Determine the (X, Y) coordinate at the center of the cell enclosing the given text.  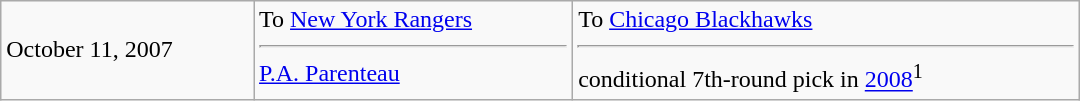
To Chicago Blackhawksconditional 7th-round pick in 20081 (826, 50)
October 11, 2007 (128, 50)
To New York RangersP.A. Parenteau (414, 50)
